Search for the cell housing the specified text and yield its [x, y] center coordinate. 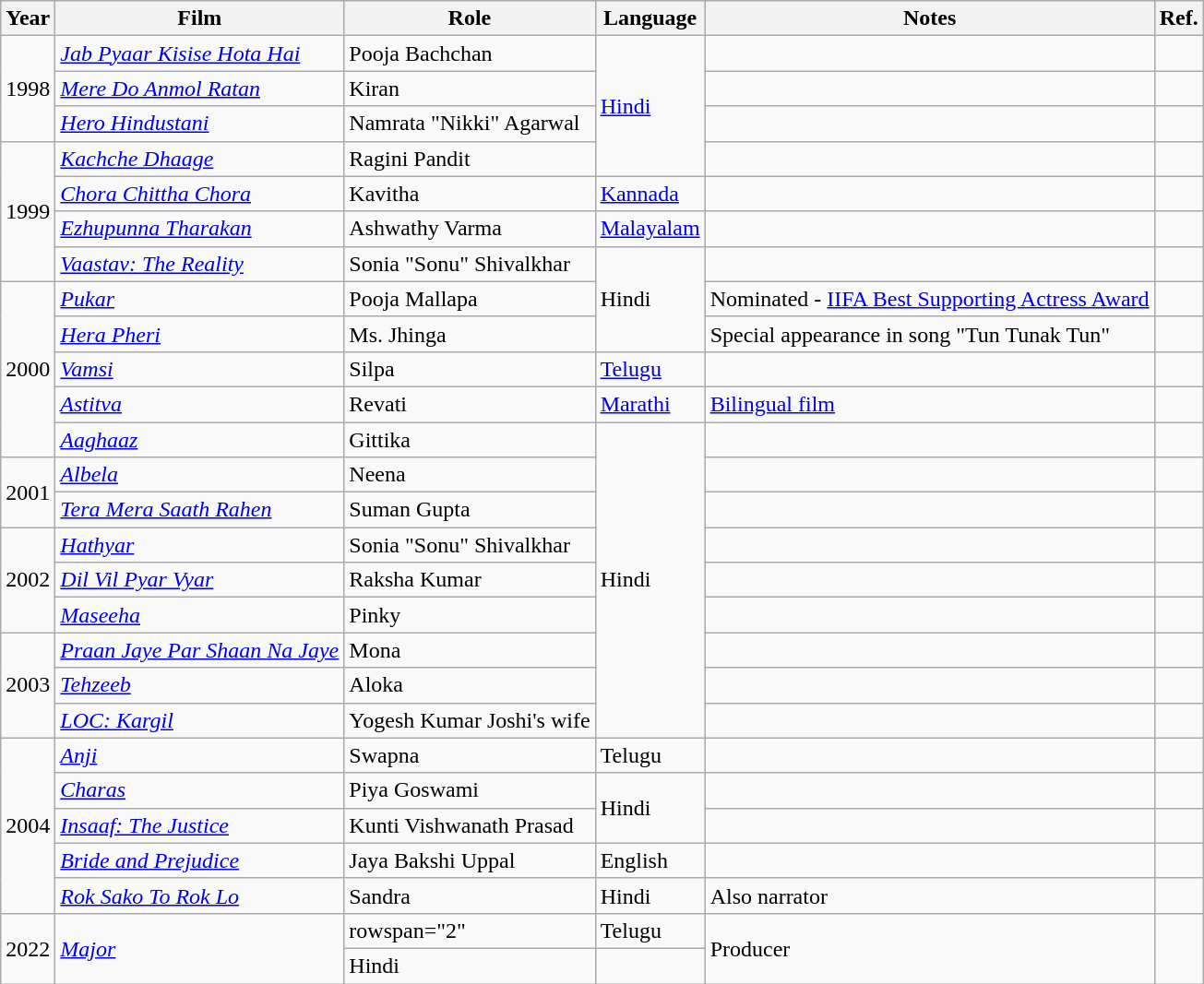
Kavitha [470, 194]
Bilingual film [930, 404]
rowspan="2" [470, 931]
Hathyar [199, 545]
Namrata "Nikki" Agarwal [470, 124]
English [650, 860]
Suman Gupta [470, 510]
Swapna [470, 755]
Ragini Pandit [470, 159]
Role [470, 18]
Film [199, 18]
Pooja Mallapa [470, 299]
Marathi [650, 404]
Kiran [470, 89]
Piya Goswami [470, 790]
Ms. Jhinga [470, 334]
2000 [28, 369]
Charas [199, 790]
Chora Chittha Chora [199, 194]
Ref. [1179, 18]
Pukar [199, 299]
Yogesh Kumar Joshi's wife [470, 720]
Major [199, 948]
Ashwathy Varma [470, 229]
Pinky [470, 615]
Also narrator [930, 895]
Insaaf: The Justice [199, 825]
Jaya Bakshi Uppal [470, 860]
Producer [930, 948]
Tera Mera Saath Rahen [199, 510]
Dil Vil Pyar Vyar [199, 580]
Aloka [470, 685]
1998 [28, 89]
Tehzeeb [199, 685]
Raksha Kumar [470, 580]
Ezhupunna Tharakan [199, 229]
Kunti Vishwanath Prasad [470, 825]
Mona [470, 650]
Neena [470, 475]
Nominated - IIFA Best Supporting Actress Award [930, 299]
Silpa [470, 369]
Vamsi [199, 369]
LOC: Kargil [199, 720]
Vaastav: The Reality [199, 264]
Jab Pyaar Kisise Hota Hai [199, 53]
Kannada [650, 194]
Anji [199, 755]
2001 [28, 492]
Pooja Bachchan [470, 53]
Year [28, 18]
Language [650, 18]
Malayalam [650, 229]
Special appearance in song "Tun Tunak Tun" [930, 334]
Hero Hindustani [199, 124]
1999 [28, 211]
Notes [930, 18]
Mere Do Anmol Ratan [199, 89]
Rok Sako To Rok Lo [199, 895]
2003 [28, 685]
Revati [470, 404]
2022 [28, 948]
2002 [28, 580]
Gittika [470, 440]
Bride and Prejudice [199, 860]
Hera Pheri [199, 334]
Sandra [470, 895]
2004 [28, 825]
Kachche Dhaage [199, 159]
Albela [199, 475]
Maseeha [199, 615]
Astitva [199, 404]
Aaghaaz [199, 440]
Praan Jaye Par Shaan Na Jaye [199, 650]
